From the cell containing the given text, extract its center point as (X, Y) coordinate. 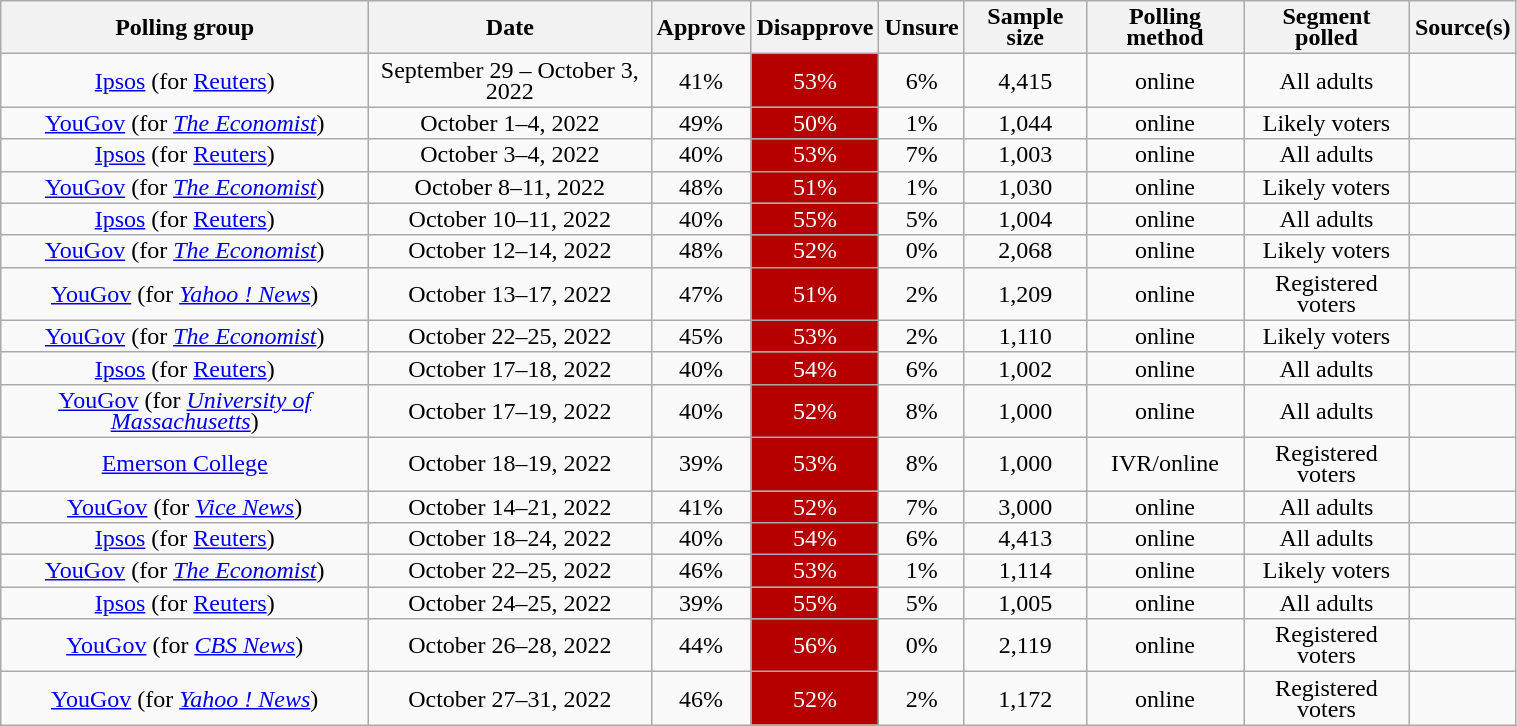
Approve (701, 28)
1,172 (1025, 698)
October 13–17, 2022 (510, 294)
1,005 (1025, 603)
YouGov (for CBS News) (185, 646)
October 26–28, 2022 (510, 646)
1,002 (1025, 368)
49% (701, 123)
Polling method (1164, 28)
October 8–11, 2022 (510, 187)
September 29 – October 3, 2022 (510, 80)
Polling group (185, 28)
October 17–18, 2022 (510, 368)
YouGov (for University of Massachusetts) (185, 410)
1,114 (1025, 571)
Date (510, 28)
47% (701, 294)
YouGov (for Vice News) (185, 506)
3,000 (1025, 506)
Unsure (922, 28)
1,110 (1025, 336)
44% (701, 646)
4,415 (1025, 80)
Emerson College (185, 464)
1,209 (1025, 294)
October 24–25, 2022 (510, 603)
Segment polled (1327, 28)
2,119 (1025, 646)
October 3–4, 2022 (510, 155)
1,004 (1025, 219)
October 1–4, 2022 (510, 123)
4,413 (1025, 539)
IVR/online (1164, 464)
56% (815, 646)
1,003 (1025, 155)
October 27–31, 2022 (510, 698)
October 17–19, 2022 (510, 410)
October 12–14, 2022 (510, 251)
1,044 (1025, 123)
Disapprove (815, 28)
October 10–11, 2022 (510, 219)
50% (815, 123)
October 18–19, 2022 (510, 464)
October 14–21, 2022 (510, 506)
2,068 (1025, 251)
October 18–24, 2022 (510, 539)
45% (701, 336)
1,030 (1025, 187)
Source(s) (1462, 28)
Sample size (1025, 28)
